Pinpoint the cell where the given text exists, returning its (X, Y) midpoint coordinate. 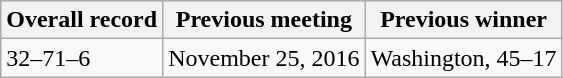
Previous winner (464, 20)
November 25, 2016 (264, 58)
Overall record (82, 20)
32–71–6 (82, 58)
Washington, 45–17 (464, 58)
Previous meeting (264, 20)
